Detect which cell encompasses the target text, then output its [x, y] center coordinate. 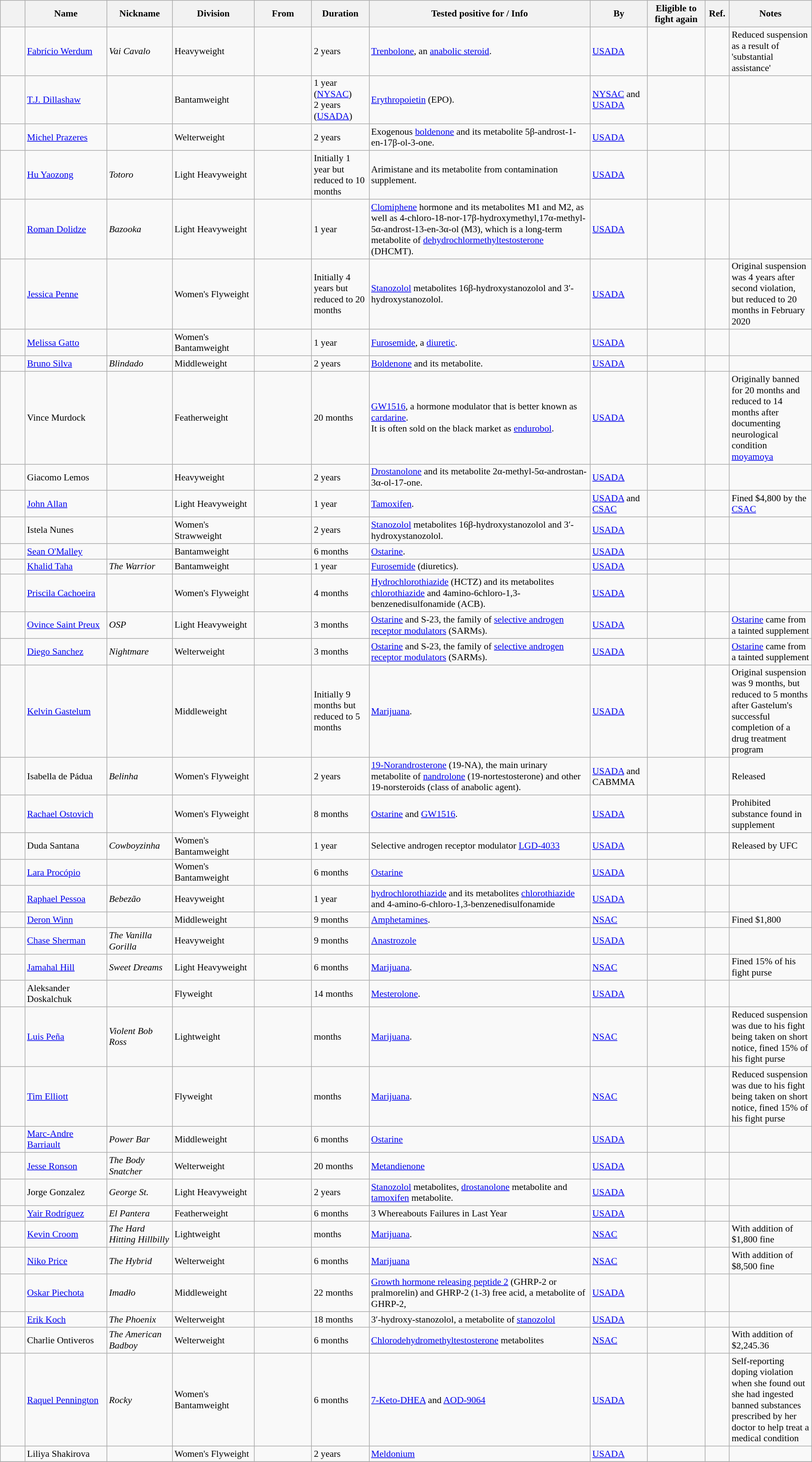
18 months [340, 1319]
With addition of $2,245.36 [770, 1340]
Niko Price [66, 1261]
John Allan [66, 504]
22 months [340, 1293]
T.J. Dillashaw [66, 100]
Ostarine and GW1516. [480, 814]
Tim Elliott [66, 1096]
Rocky [139, 1400]
Violent Bob Ross [139, 1037]
Sweet Dreams [139, 967]
Notes [770, 14]
Power Bar [139, 1139]
Self-reporting doping violation when she found out she had ingested banned substances prescribed by her doctor to help treat a medical condition [770, 1400]
Melissa Gatto [66, 343]
NYSAC and USADA [619, 100]
With addition of $1,800 fine [770, 1235]
Michel Prazeres [66, 138]
Cowboyzinha [139, 846]
The Hybrid [139, 1261]
hydrochlorothiazide and its metabolites chlorothiazide and 4-amino-6-chloro-1,3-benzenedisulfonamide [480, 899]
Hydrochlorothiazide (HCTZ) and its metabolites chlorothiazide and 4amino-6chloro-1,3-benzenedisulfonamide (ACB). [480, 593]
Ref. [717, 14]
Lara Procópio [66, 872]
Tested positive for / Info [480, 14]
Name [66, 14]
Liliya Shakirova [66, 1454]
Blindado [139, 364]
Reduced suspension as a result of 'substantial assistance' [770, 51]
Aleksander Doskalchuk [66, 994]
Kelvin Gastelum [66, 711]
Marijuana [480, 1261]
4 months [340, 593]
From [283, 14]
Tamoxifen. [480, 504]
Hu Yaozong [66, 175]
Bazooka [139, 229]
Totoro [139, 175]
Furosemide, a diuretic. [480, 343]
Arimistane and its metabolite from contamination supplement. [480, 175]
Isabella de Pádua [66, 776]
Amphetamines. [480, 920]
19-Norandrosterone (19-NA), the main urinary metabolite of nandrolone (19-nortestosterone) and other 19-norsteroids (class of anabolic agent). [480, 776]
Stanozolol metabolites, drostanolone metabolite and tamoxifen metabolite. [480, 1192]
Jorge Gonzalez [66, 1192]
George St. [139, 1192]
Boldenone and its metabolite. [480, 364]
Anastrozole [480, 941]
Division [213, 14]
Khalid Taha [66, 567]
Vai Cavalo [139, 51]
Fined $4,800 by the CSAC [770, 504]
7-Keto-DHEA and AOD-9064 [480, 1400]
Oskar Piechota [66, 1293]
The Warrior [139, 567]
1 year (NYSAC)2 years (USADA) [340, 100]
Bruno Silva [66, 364]
Charlie Ontiveros [66, 1340]
Mesterolone. [480, 994]
Eligible to fight again [676, 14]
The Phoenix [139, 1319]
With addition of $8,500 fine [770, 1261]
Growth hormone releasing peptide 2 (GHRP-2 or pralmorelin) and GHRP-2 (1-3) free acid, a metabolite of GHRP-2, [480, 1293]
Furosemide (diuretics). [480, 567]
Originally banned for 20 months and reduced to 14 months after documenting neurological condition moyamoya [770, 418]
The American Badboy [139, 1340]
Duda Santana [66, 846]
Priscila Cachoeira [66, 593]
3 Whereabouts Failures in Last Year [480, 1213]
Duration [340, 14]
Istela Nunes [66, 530]
Meldonium [480, 1454]
Yair Rodríguez [66, 1213]
Imadło [139, 1293]
Bebezão [139, 899]
Jessica Penne [66, 294]
Ostarine. [480, 551]
Raphael Pessoa [66, 899]
The Hard Hitting Hillbilly [139, 1235]
Erik Koch [66, 1319]
GW1516, a hormone modulator that is better known as cardarine.It is often sold on the black market as endurobol. [480, 418]
The Body Snatcher [139, 1166]
Fined $1,800 [770, 920]
Fined 15% of his fight purse [770, 967]
OSP [139, 626]
Initially 1 year but reduced to 10 months [340, 175]
Belinha [139, 776]
Released by UFC [770, 846]
8 months [340, 814]
Rachael Ostovich [66, 814]
Released [770, 776]
Women's Strawweight [213, 530]
Jamahal Hill [66, 967]
Initially 4 years but reduced to 20 months [340, 294]
Nickname [139, 14]
USADA and CABMMA [619, 776]
Deron Winn [66, 920]
By [619, 14]
Jesse Ronson [66, 1166]
USADA and CSAC [619, 504]
Original suspension was 9 months, but reduced to 5 months after Gastelum's successful completion of a drug treatment program [770, 711]
Original suspension was 4 years after second violation, but reduced to 20 months in February 2020 [770, 294]
Roman Dolidze [66, 229]
Prohibited substance found in supplement [770, 814]
Diego Sanchez [66, 652]
Fabrício Werdum [66, 51]
Chlorodehydromethyltestosterone metabolites [480, 1340]
Selective androgen receptor modulator LGD-4033 [480, 846]
Trenbolone, an anabolic steroid. [480, 51]
Erythropoietin (EPO). [480, 100]
El Pantera [139, 1213]
Ovince Saint Preux [66, 626]
Exogenous boldenone and its metabolite 5β-androst-1-en-17β-ol-3-one. [480, 138]
Sean O'Malley [66, 551]
Luis Peña [66, 1037]
Initially 9 months but reduced to 5 months [340, 711]
Raquel Pennington [66, 1400]
14 months [340, 994]
Metandienone [480, 1166]
Chase Sherman [66, 941]
Nightmare [139, 652]
Vince Murdock [66, 418]
Kevin Croom [66, 1235]
Marc-Andre Barriault [66, 1139]
Drostanolone and its metabolite 2α-methyl-5α-androstan-3α-ol-17-one. [480, 477]
3′-hydroxy-stanozolol, a metabolite of stanozolol [480, 1319]
The Vanilla Gorilla [139, 941]
Giacomo Lemos [66, 477]
